Find where the given text appears and provide that cell's center as [X, Y] coordinate. 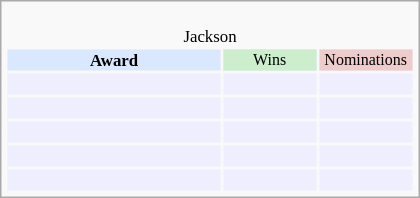
Jackson [210, 28]
Wins [270, 60]
Nominations [366, 60]
Award [114, 60]
